Find where the given text appears and provide that cell's center as (X, Y) coordinate. 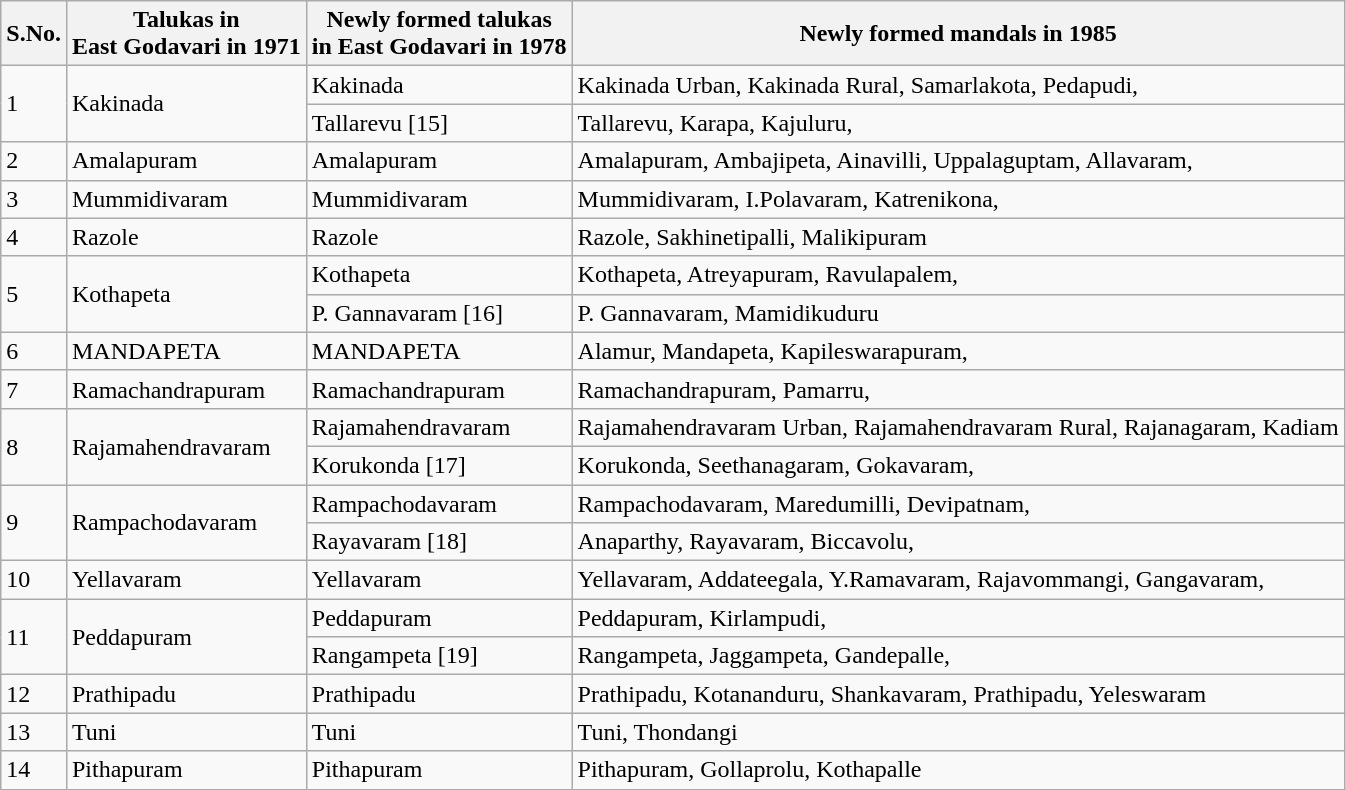
Korukonda [17] (439, 465)
14 (34, 770)
Kothapeta, Atreyapuram, Ravulapalem, (958, 275)
Rangampeta [19] (439, 656)
Yellavaram, Addateegala, Y.Ramavaram, Rajavommangi, Gangavaram, (958, 580)
Talukas inEast Godavari in 1971 (186, 34)
Prathipadu, Kotananduru, Shankavaram, Prathipadu, Yeleswaram (958, 694)
13 (34, 732)
Tuni, Thondangi (958, 732)
5 (34, 294)
Anaparthy, Rayavaram, Biccavolu, (958, 542)
11 (34, 637)
Newly formed mandals in 1985 (958, 34)
Ramachandrapuram, Pamarru, (958, 389)
S.No. (34, 34)
Peddapuram, Kirlampudi, (958, 618)
10 (34, 580)
Razole, Sakhinetipalli, Malikipuram (958, 237)
1 (34, 104)
12 (34, 694)
Amalapuram, Ambajipeta, Ainavilli, Uppalaguptam, Allavaram, (958, 161)
Rayavaram [18] (439, 542)
2 (34, 161)
8 (34, 446)
9 (34, 522)
Rajamahendravaram Urban, Rajamahendravaram Rural, Rajanagaram, Kadiam (958, 427)
6 (34, 351)
P. Gannavaram, Mamidikuduru (958, 313)
7 (34, 389)
Korukonda, Seethanagaram, Gokavaram, (958, 465)
Rampachodavaram, Maredumilli, Devipatnam, (958, 503)
3 (34, 199)
Newly formed talukasin East Godavari in 1978 (439, 34)
P. Gannavaram [16] (439, 313)
Mummidivaram, I.Polavaram, Katrenikona, (958, 199)
Alamur, Mandapeta, Kapileswarapuram, (958, 351)
Tallarevu, Karapa, Kajuluru, (958, 123)
Pithapuram, Gollaprolu, Kothapalle (958, 770)
Kakinada Urban, Kakinada Rural, Samarlakota, Pedapudi, (958, 85)
4 (34, 237)
Tallarevu [15] (439, 123)
Rangampeta, Jaggampeta, Gandepalle, (958, 656)
